Pinpoint the cell where the given text exists, returning its (X, Y) midpoint coordinate. 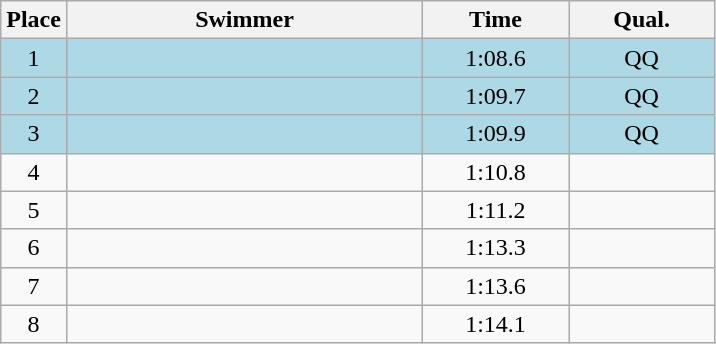
1:09.7 (496, 96)
4 (34, 172)
Time (496, 20)
1:11.2 (496, 210)
1:09.9 (496, 134)
3 (34, 134)
2 (34, 96)
7 (34, 286)
1:14.1 (496, 324)
8 (34, 324)
1 (34, 58)
5 (34, 210)
Swimmer (244, 20)
Qual. (642, 20)
1:10.8 (496, 172)
Place (34, 20)
1:13.3 (496, 248)
1:08.6 (496, 58)
1:13.6 (496, 286)
6 (34, 248)
